Provide the (X, Y) coordinate of the cell's center where the given text is located.  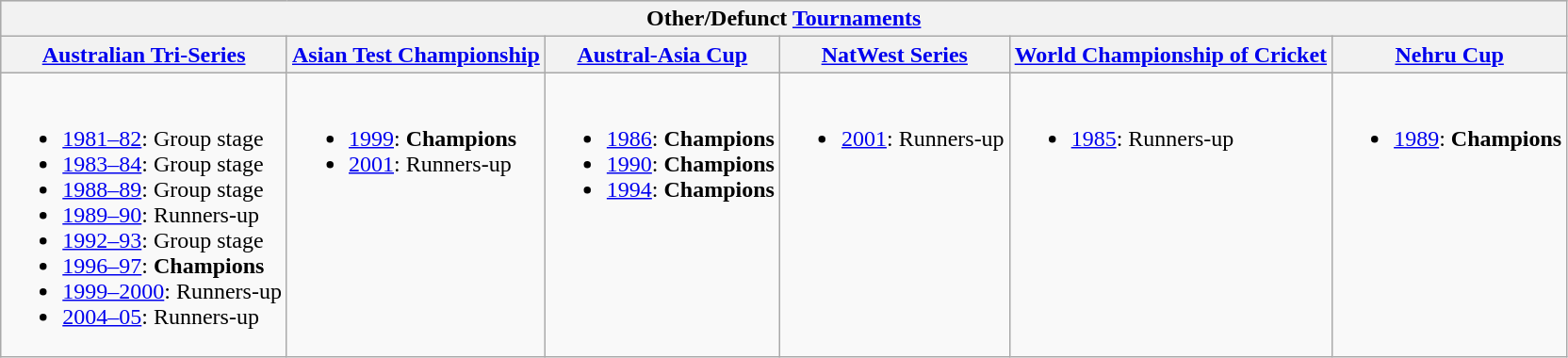
1999: Champions 2001: Runners-up (416, 215)
Other/Defunct Tournaments (784, 19)
Asian Test Championship (416, 55)
2001: Runners-up (894, 215)
1985: Runners-up (1170, 215)
1986: Champions 1990: Champions 1994: Champions (661, 215)
Nehru Cup (1449, 55)
World Championship of Cricket (1170, 55)
Austral-Asia Cup (661, 55)
NatWest Series (894, 55)
1989: Champions (1449, 215)
Australian Tri-Series (144, 55)
